Extract the [X, Y] coordinate from the center of the cell holding the provided text.  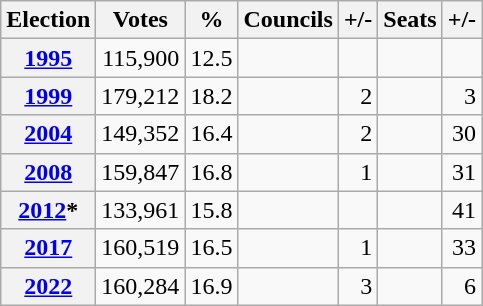
30 [462, 134]
18.2 [212, 96]
16.5 [212, 248]
115,900 [140, 58]
2008 [48, 172]
41 [462, 210]
12.5 [212, 58]
2017 [48, 248]
179,212 [140, 96]
133,961 [140, 210]
Councils [288, 20]
160,519 [140, 248]
33 [462, 248]
16.9 [212, 286]
31 [462, 172]
6 [462, 286]
2012* [48, 210]
1999 [48, 96]
159,847 [140, 172]
2004 [48, 134]
16.4 [212, 134]
1995 [48, 58]
2022 [48, 286]
149,352 [140, 134]
Votes [140, 20]
16.8 [212, 172]
Election [48, 20]
Seats [410, 20]
% [212, 20]
15.8 [212, 210]
160,284 [140, 286]
